Identify which cell holds the provided text, then report its [x, y] central coordinate. 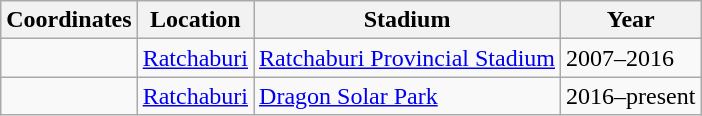
Coordinates [69, 20]
Stadium [408, 20]
Year [631, 20]
Location [195, 20]
2007–2016 [631, 58]
Dragon Solar Park [408, 96]
Ratchaburi Provincial Stadium [408, 58]
2016–present [631, 96]
